Detect which cell encompasses the target text, then output its (X, Y) center coordinate. 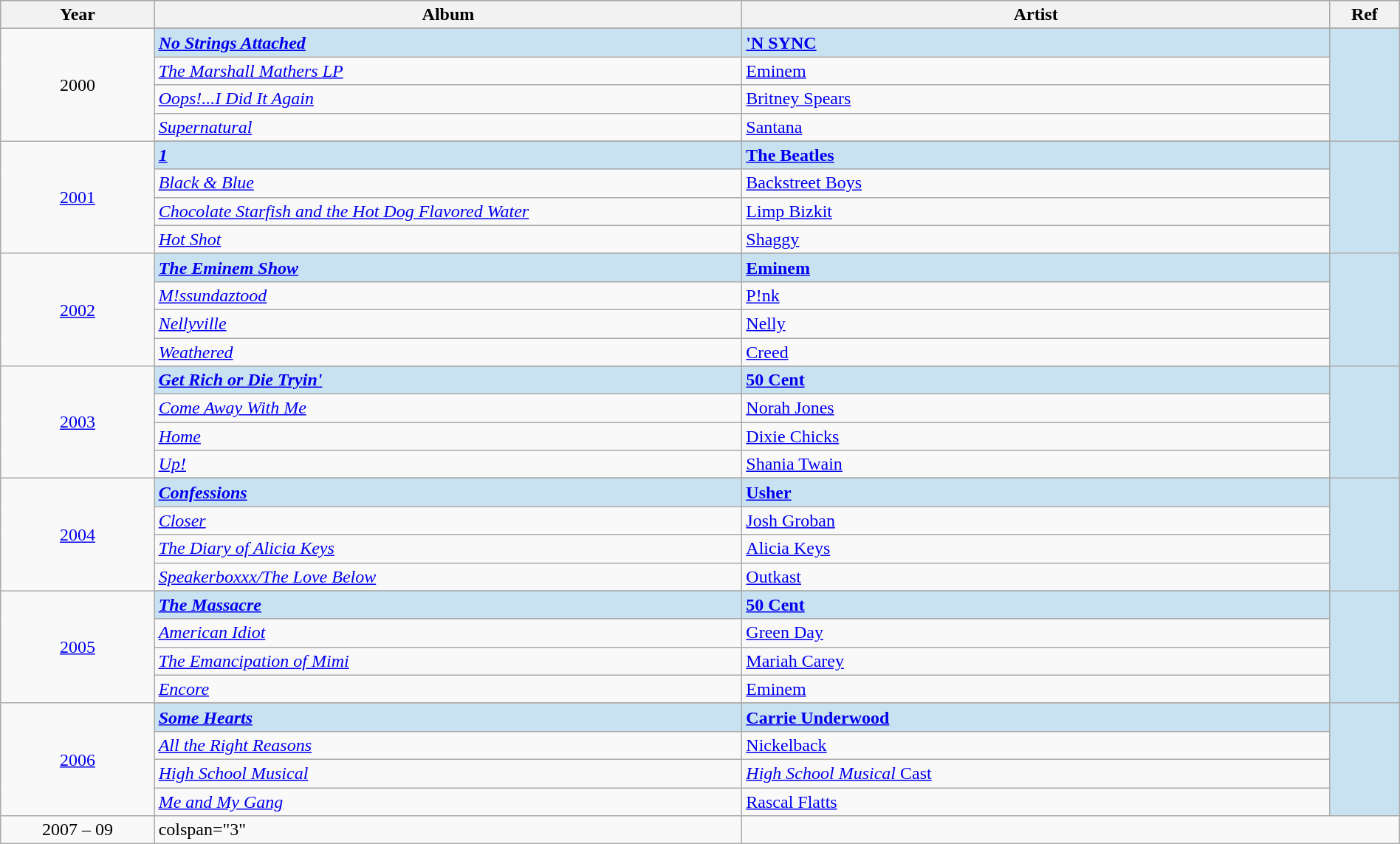
Santana (1036, 127)
Nelly (1036, 323)
2001 (78, 197)
Nellyville (448, 323)
Dixie Chicks (1036, 436)
Backstreet Boys (1036, 183)
All the Right Reasons (448, 745)
Shania Twain (1036, 464)
The Diary of Alicia Keys (448, 549)
American Idiot (448, 633)
Album (448, 15)
2007 – 09 (78, 830)
Artist (1036, 15)
Outkast (1036, 577)
Closer (448, 521)
Weathered (448, 352)
Ref (1365, 15)
Limp Bizkit (1036, 211)
High School Musical (448, 773)
No Strings Attached (448, 43)
Year (78, 15)
Mariah Carey (1036, 661)
Britney Spears (1036, 99)
Chocolate Starfish and the Hot Dog Flavored Water (448, 211)
Encore (448, 689)
The Emancipation of Mimi (448, 661)
Usher (1036, 493)
Nickelback (1036, 745)
Home (448, 436)
Rascal Flatts (1036, 801)
P!nk (1036, 295)
High School Musical Cast (1036, 773)
Speakerboxxx/The Love Below (448, 577)
Come Away With Me (448, 408)
'N SYNC (1036, 43)
2006 (78, 759)
Creed (1036, 352)
The Massacre (448, 605)
Black & Blue (448, 183)
2005 (78, 647)
The Eminem Show (448, 267)
Confessions (448, 493)
Alicia Keys (1036, 549)
Shaggy (1036, 239)
Green Day (1036, 633)
M!ssundaztood (448, 295)
Supernatural (448, 127)
Hot Shot (448, 239)
colspan="3" (448, 830)
Oops!...I Did It Again (448, 99)
Josh Groban (1036, 521)
Some Hearts (448, 717)
2003 (78, 422)
Norah Jones (1036, 408)
1 (448, 155)
2004 (78, 535)
Carrie Underwood (1036, 717)
2000 (78, 85)
Up! (448, 464)
2002 (78, 309)
The Beatles (1036, 155)
The Marshall Mathers LP (448, 71)
Get Rich or Die Tryin' (448, 380)
Me and My Gang (448, 801)
